Capture the cell that displays the provided text and extract its (x, y) central coordinate. 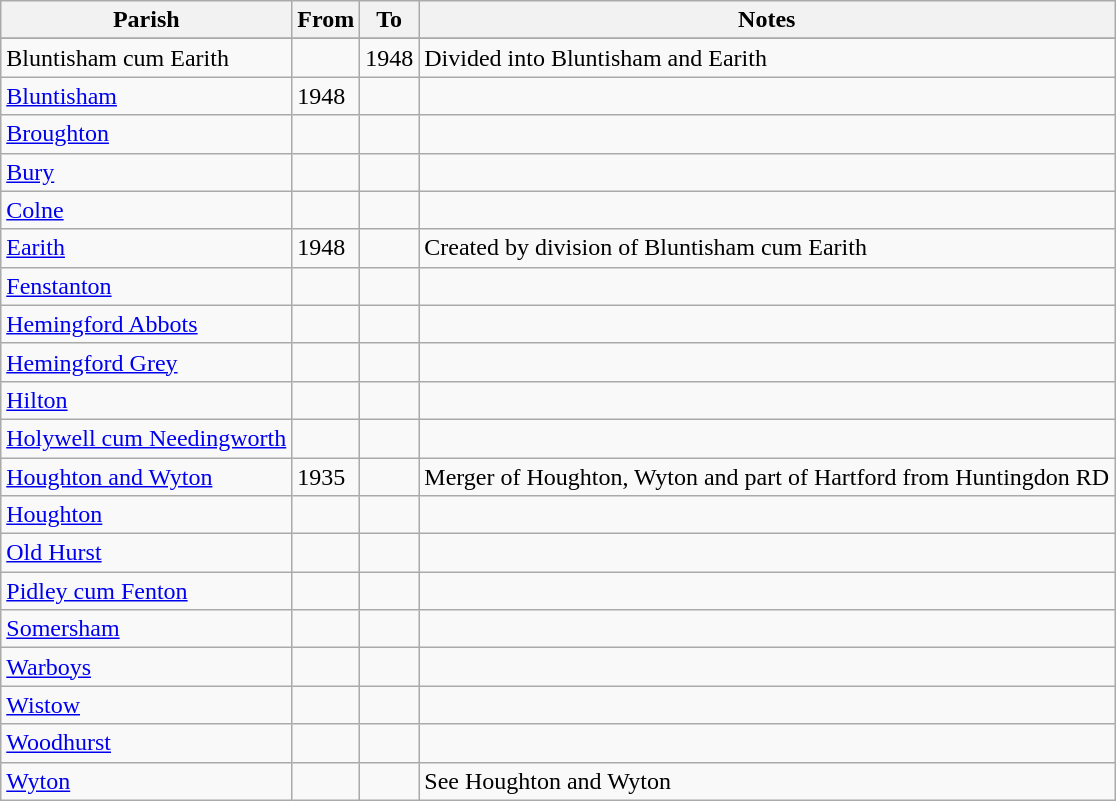
Woodhurst (146, 743)
Wyton (146, 781)
Created by division of Bluntisham cum Earith (767, 248)
Colne (146, 210)
Broughton (146, 134)
Divided into Bluntisham and Earith (767, 58)
From (326, 20)
Hemingford Abbots (146, 324)
To (390, 20)
Bluntisham cum Earith (146, 58)
Parish (146, 20)
1935 (326, 477)
Wistow (146, 705)
See Houghton and Wyton (767, 781)
Bluntisham (146, 96)
Somersham (146, 629)
Holywell cum Needingworth (146, 438)
Houghton (146, 515)
Hemingford Grey (146, 362)
Hilton (146, 400)
Old Hurst (146, 553)
Bury (146, 172)
Earith (146, 248)
Houghton and Wyton (146, 477)
Notes (767, 20)
Merger of Houghton, Wyton and part of Hartford from Huntingdon RD (767, 477)
Warboys (146, 667)
Fenstanton (146, 286)
Pidley cum Fenton (146, 591)
